Pinpoint the cell where the given text exists, returning its [x, y] midpoint coordinate. 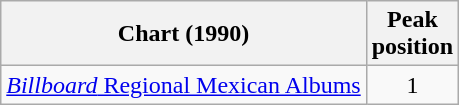
Chart (1990) [184, 34]
1 [412, 85]
Billboard Regional Mexican Albums [184, 85]
Peakposition [412, 34]
